Return the [X, Y] coordinate for the center point of the cell that contains the specified text.  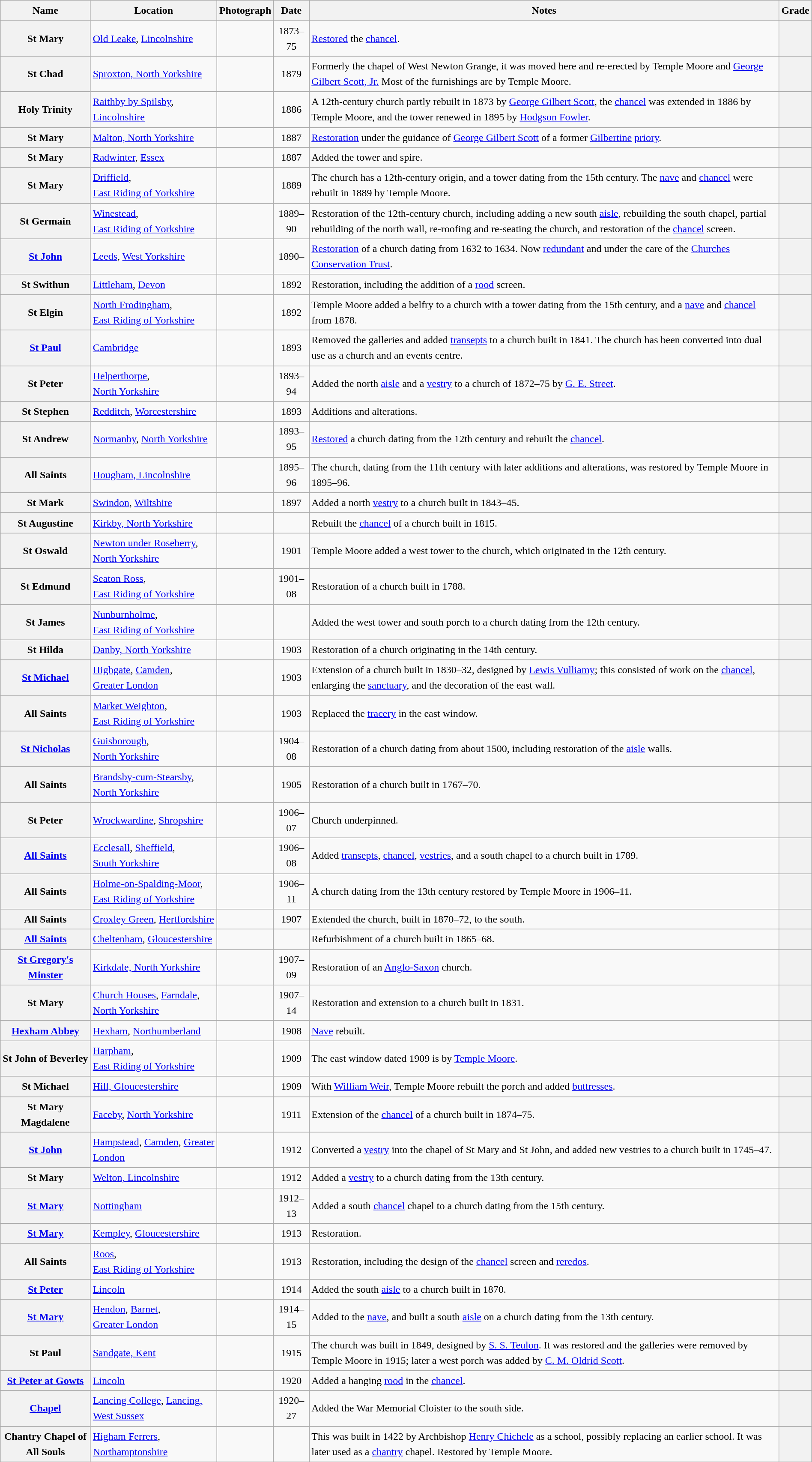
Higham Ferrers, Northamptonshire [153, 1444]
Normanby, North Yorkshire [153, 440]
Newton under Roseberry,North Yorkshire [153, 551]
Name [45, 10]
Restoration of a church dating from 1632 to 1634. Now redundant and under the care of the Churches Conservation Trust. [544, 256]
1907 [291, 920]
Restoration of a church built in 1767–70. [544, 784]
St Andrew [45, 440]
Ecclesall, Sheffield,South Yorkshire [153, 855]
Added the War Memorial Cloister to the south side. [544, 1409]
Helperthorpe,North Yorkshire [153, 384]
Converted a vestry into the chapel of St Mary and St John, and added new vestries to a church built in 1745–47. [544, 1150]
Brandsby-cum-Stearsby, North Yorkshire [153, 784]
Restoration of an Anglo-Saxon church. [544, 968]
Wrockwardine, Shropshire [153, 820]
1901–08 [291, 586]
Restoration, including the addition of a rood screen. [544, 285]
Raithby by Spilsby, Lincolnshire [153, 110]
Restoration under the guidance of George Gilbert Scott of a former Gilbertine priory. [544, 137]
The church has a 12th-century origin, and a tower dating from the 15th century. The nave and chancel were rebuilt in 1889 by Temple Moore. [544, 185]
Restoration and extension to a church built in 1831. [544, 1003]
Holy Trinity [45, 110]
Church underpinned. [544, 820]
1893–94 [291, 384]
Notes [544, 10]
Swindon, Wiltshire [153, 503]
1901 [291, 551]
Added a hanging rood in the chancel. [544, 1381]
Chapel [45, 1409]
Replaced the tracery in the east window. [544, 713]
1912–13 [291, 1206]
Additions and alterations. [544, 411]
Hexham, Northumberland [153, 1031]
Littleham, Devon [153, 285]
Driffield,East Riding of Yorkshire [153, 185]
Added transepts, chancel, vestries, and a south chapel to a church built in 1789. [544, 855]
Added a south chancel chapel to a church dating from the 15th century. [544, 1206]
1905 [291, 784]
1906–08 [291, 855]
The east window dated 1909 is by Temple Moore. [544, 1058]
Rebuilt the chancel of a church built in 1815. [544, 523]
Faceby, North Yorkshire [153, 1114]
St Peter at Gowts [45, 1381]
Added to the nave, and built a south aisle on a church dating from the 13th century. [544, 1317]
Restoration. [544, 1233]
Harpham,East Riding of Yorkshire [153, 1058]
Restoration of a church dating from about 1500, including restoration of the aisle walls. [544, 749]
Date [291, 10]
Restored a church dating from the 12th century and rebuilt the chancel. [544, 440]
Lancing College, Lancing, West Sussex [153, 1409]
Market Weighton,East Riding of Yorkshire [153, 713]
1907–14 [291, 1003]
St Gregory's Minster [45, 968]
Malton, North Yorkshire [153, 137]
Temple Moore added a west tower to the church, which originated in the 12th century. [544, 551]
1873–75 [291, 39]
Nottingham [153, 1206]
1897 [291, 503]
Added the tower and spire. [544, 158]
St Mary Magdalene [45, 1114]
Extension of the chancel of a church built in 1874–75. [544, 1114]
1893–95 [291, 440]
1915 [291, 1353]
1908 [291, 1031]
Removed the galleries and added transepts to a church built in 1841. The church has been converted into dual use as a church and an events centre. [544, 348]
Seaton Ross,East Riding of Yorkshire [153, 586]
St Swithun [45, 285]
St Elgin [45, 312]
Nunburnholme,East Riding of Yorkshire [153, 622]
Kempley, Gloucestershire [153, 1233]
1879 [291, 74]
Leeds, West Yorkshire [153, 256]
1911 [291, 1114]
Restoration of a church originating in the 14th century. [544, 650]
St John of Beverley [45, 1058]
Hampstead, Camden, Greater London [153, 1150]
Hendon, Barnet,Greater London [153, 1317]
Temple Moore added a belfry to a church with a tower dating from the 15th century, and a nave and chancel from 1878. [544, 312]
Grade [795, 10]
1889–90 [291, 221]
Restoration of a church built in 1788. [544, 586]
Hill, Gloucestershire [153, 1087]
Added a north vestry to a church built in 1843–45. [544, 503]
Holme-on-Spalding-Moor,East Riding of Yorkshire [153, 891]
St Oswald [45, 551]
Sproxton, North Yorkshire [153, 74]
1914 [291, 1289]
St Edmund [45, 586]
1907–09 [291, 968]
St Nicholas [45, 749]
St Germain [45, 221]
Kirkdale, North Yorkshire [153, 968]
St Chad [45, 74]
Nave rebuilt. [544, 1031]
Winestead,East Riding of Yorkshire [153, 221]
1906–11 [291, 891]
Danby, North Yorkshire [153, 650]
Sandgate, Kent [153, 1353]
1889 [291, 185]
St Hilda [45, 650]
Kirkby, North Yorkshire [153, 523]
Welton, Lincolnshire [153, 1177]
Redditch, Worcestershire [153, 411]
Hexham Abbey [45, 1031]
St James [45, 622]
Extended the church, built in 1870–72, to the south. [544, 920]
1920–27 [291, 1409]
Photograph [245, 10]
Church Houses, Farndale,North Yorkshire [153, 1003]
Added a vestry to a church dating from the 13th century. [544, 1177]
The church, dating from the 11th century with later additions and alterations, was restored by Temple Moore in 1895–96. [544, 475]
Added the north aisle and a vestry to a church of 1872–75 by G. E. Street. [544, 384]
St Augustine [45, 523]
St Mark [45, 503]
Added the south aisle to a church built in 1870. [544, 1289]
1906–07 [291, 820]
Cambridge [153, 348]
Added the west tower and south porch to a church dating from the 12th century. [544, 622]
1914–15 [291, 1317]
Radwinter, Essex [153, 158]
Hougham, Lincolnshire [153, 475]
Chantry Chapel of All Souls [45, 1444]
Restored the chancel. [544, 39]
Roos,East Riding of Yorkshire [153, 1261]
1886 [291, 110]
Restoration, including the design of the chancel screen and reredos. [544, 1261]
1895–96 [291, 475]
Croxley Green, Hertfordshire [153, 920]
1890– [291, 256]
A church dating from the 13th century restored by Temple Moore in 1906–11. [544, 891]
Refurbishment of a church built in 1865–68. [544, 939]
North Frodingham,East Riding of Yorkshire [153, 312]
With William Weir, Temple Moore rebuilt the porch and added buttresses. [544, 1087]
Cheltenham, Gloucestershire [153, 939]
Highgate, Camden,Greater London [153, 678]
Location [153, 10]
St Stephen [45, 411]
1920 [291, 1381]
Guisborough,North Yorkshire [153, 749]
Old Leake, Lincolnshire [153, 39]
1904–08 [291, 749]
